Pinpoint the cell where the given text exists, returning its [x, y] midpoint coordinate. 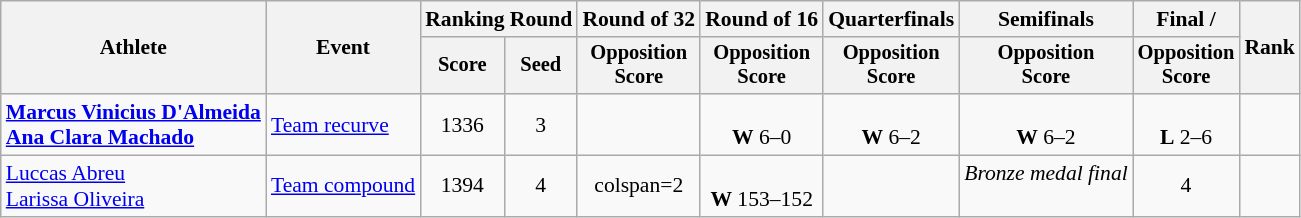
Semifinals [1046, 19]
Team recurve [343, 124]
W 6–0 [762, 124]
Score [462, 66]
1336 [462, 124]
Round of 32 [638, 19]
Athlete [134, 48]
3 [540, 124]
1394 [462, 186]
Team compound [343, 186]
Marcus Vinicius D'AlmeidaAna Clara Machado [134, 124]
Luccas AbreuLarissa Oliveira [134, 186]
Event [343, 48]
L 2–6 [1186, 124]
Ranking Round [498, 19]
Rank [1270, 48]
Final / [1186, 19]
Quarterfinals [891, 19]
W 153–152 [762, 186]
Seed [540, 66]
Round of 16 [762, 19]
Bronze medal final [1046, 186]
colspan=2 [638, 186]
